Provide the (x, y) coordinate of the cell's center where the given text is located.  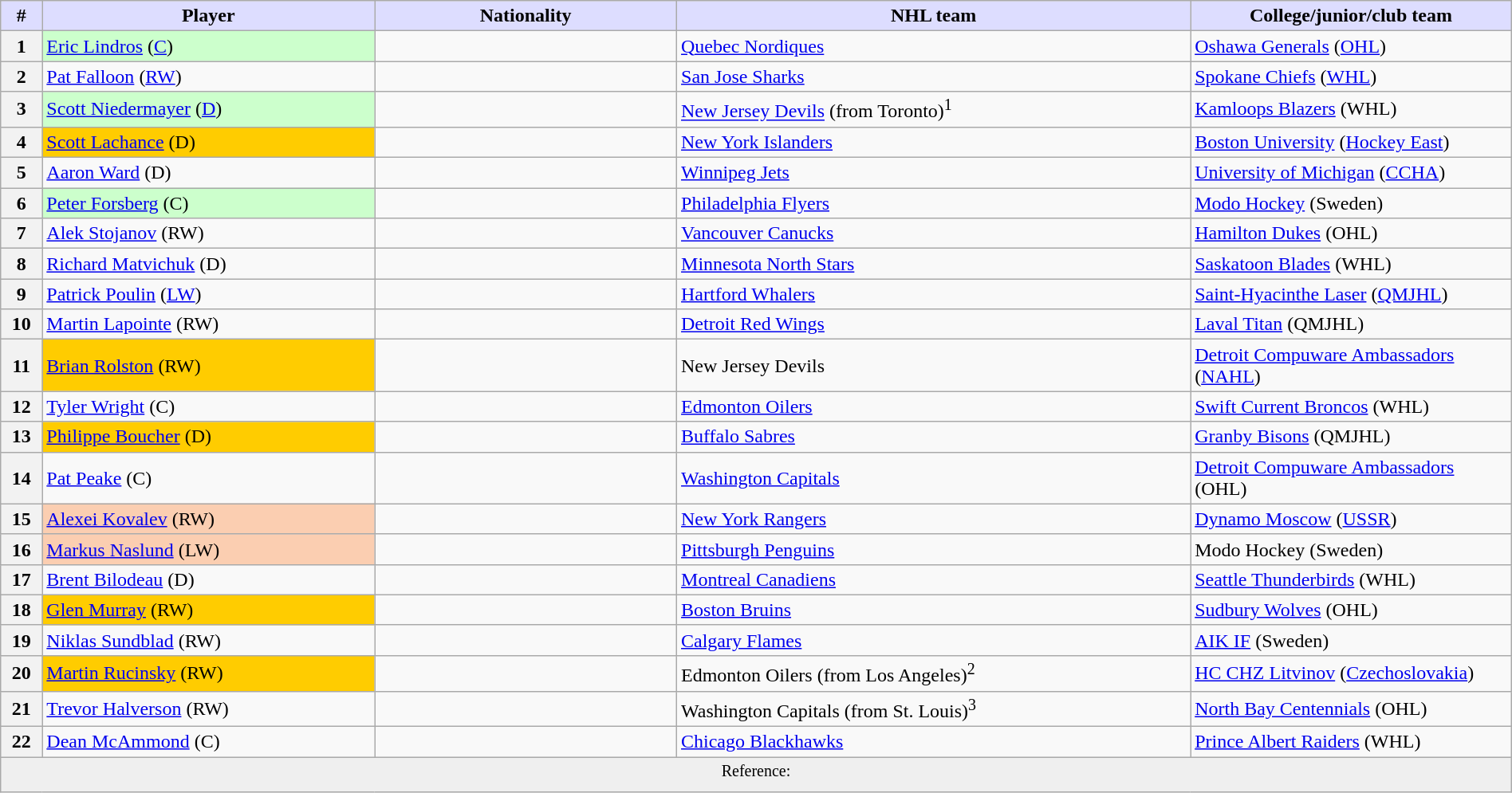
18 (22, 610)
Alek Stojanov (RW) (209, 234)
12 (22, 406)
Scott Lachance (D) (209, 142)
Saskatoon Blades (WHL) (1351, 264)
Martin Lapointe (RW) (209, 324)
22 (22, 742)
Calgary Flames (934, 640)
Brent Bilodeau (D) (209, 579)
Edmonton Oilers (934, 406)
9 (22, 294)
Kamloops Blazers (WHL) (1351, 110)
Richard Matvichuk (D) (209, 264)
University of Michigan (CCHA) (1351, 173)
14 (22, 478)
Vancouver Canucks (934, 234)
North Bay Centennials (OHL) (1351, 709)
13 (22, 437)
Prince Albert Raiders (WHL) (1351, 742)
21 (22, 709)
Winnipeg Jets (934, 173)
11 (22, 365)
San Jose Sharks (934, 77)
Hamilton Dukes (OHL) (1351, 234)
Brian Rolston (RW) (209, 365)
1 (22, 46)
4 (22, 142)
Detroit Compuware Ambassadors (NAHL) (1351, 365)
Nationality (526, 16)
AIK IF (Sweden) (1351, 640)
Philadelphia Flyers (934, 203)
16 (22, 549)
Tyler Wright (C) (209, 406)
Trevor Halverson (RW) (209, 709)
2 (22, 77)
# (22, 16)
Boston Bruins (934, 610)
Dean McAmmond (C) (209, 742)
Seattle Thunderbirds (WHL) (1351, 579)
Oshawa Generals (OHL) (1351, 46)
Buffalo Sabres (934, 437)
Eric Lindros (C) (209, 46)
15 (22, 519)
3 (22, 110)
New York Islanders (934, 142)
19 (22, 640)
Player (209, 16)
Philippe Boucher (D) (209, 437)
Reference: (756, 775)
Quebec Nordiques (934, 46)
6 (22, 203)
Spokane Chiefs (WHL) (1351, 77)
Laval Titan (QMJHL) (1351, 324)
Glen Murray (RW) (209, 610)
Washington Capitals (934, 478)
College/junior/club team (1351, 16)
Pat Falloon (RW) (209, 77)
Pittsburgh Penguins (934, 549)
Saint-Hyacinthe Laser (QMJHL) (1351, 294)
Pat Peake (C) (209, 478)
Peter Forsberg (C) (209, 203)
Patrick Poulin (LW) (209, 294)
Aaron Ward (D) (209, 173)
Detroit Red Wings (934, 324)
Sudbury Wolves (OHL) (1351, 610)
10 (22, 324)
5 (22, 173)
Boston University (Hockey East) (1351, 142)
New Jersey Devils (from Toronto)1 (934, 110)
HC CHZ Litvinov (Czechoslovakia) (1351, 673)
8 (22, 264)
NHL team (934, 16)
Swift Current Broncos (WHL) (1351, 406)
Markus Naslund (LW) (209, 549)
Dynamo Moscow (USSR) (1351, 519)
Minnesota North Stars (934, 264)
New Jersey Devils (934, 365)
Alexei Kovalev (RW) (209, 519)
Scott Niedermayer (D) (209, 110)
Niklas Sundblad (RW) (209, 640)
Edmonton Oilers (from Los Angeles)2 (934, 673)
Hartford Whalers (934, 294)
New York Rangers (934, 519)
Washington Capitals (from St. Louis)3 (934, 709)
Montreal Canadiens (934, 579)
7 (22, 234)
Granby Bisons (QMJHL) (1351, 437)
Chicago Blackhawks (934, 742)
Detroit Compuware Ambassadors (OHL) (1351, 478)
17 (22, 579)
20 (22, 673)
Martin Rucinsky (RW) (209, 673)
